Return [x, y] of the center of cell containing provided text 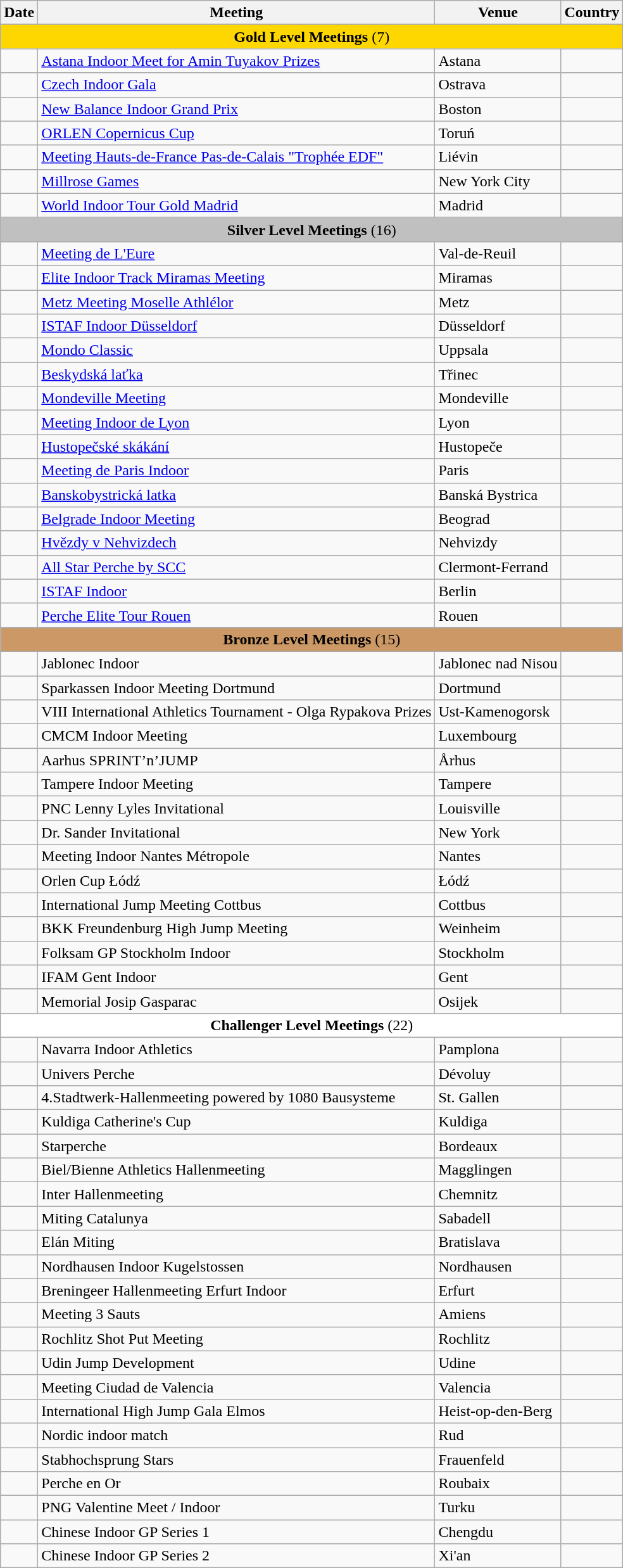
VIII International Athletics Tournament - Olga Rypakova Prizes [237, 712]
New York [498, 832]
Rud [498, 1435]
Chemnitz [498, 1194]
Chengdu [498, 1532]
Astana [498, 61]
Uppsala [498, 350]
Udin Jump Development [237, 1363]
Heist-op-den-Berg [498, 1411]
Meeting [237, 13]
Date [19, 13]
Belgrade Indoor Meeting [237, 519]
St. Gallen [498, 1098]
New York City [498, 181]
Jablonec Indoor [237, 663]
New Balance Indoor Grand Prix [237, 109]
PNC Lenny Lyles Invitational [237, 808]
Dortmund [498, 687]
Val-de-Reuil [498, 253]
ISTAF Indoor [237, 591]
Magglingen [498, 1170]
Mondo Classic [237, 350]
Rouen [498, 615]
Xi'an [498, 1556]
Hustopečské skákání [237, 447]
Cottbus [498, 905]
Nordhausen [498, 1266]
Ust-Kamenogorsk [498, 712]
Elán Miting [237, 1242]
Miramas [498, 277]
Lyon [498, 423]
4.Stadtwerk-Hallenmeeting powered by 1080 Bausysteme [237, 1098]
Mondeville [498, 398]
Pamplona [498, 1049]
Country [592, 13]
Beskydská laťka [237, 374]
Erfurt [498, 1291]
Silver Level Meetings (16) [311, 229]
Sabadell [498, 1218]
Chinese Indoor GP Series 1 [237, 1532]
Luxembourg [498, 736]
Třinec [498, 374]
Meeting Hauts-de-France Pas-de-Calais "Trophée EDF" [237, 157]
Rochlitz Shot Put Meeting [237, 1339]
Nordic indoor match [237, 1435]
Meeting de Paris Indoor [237, 471]
Łódź [498, 881]
Århus [498, 760]
Turku [498, 1508]
Banská Bystrica [498, 495]
Tampere Indoor Meeting [237, 784]
Nehvizdy [498, 543]
Metz Meeting Moselle Athlélor [237, 302]
Breningeer Hallenmeeting Erfurt Indoor [237, 1291]
Biel/Bienne Athletics Hallenmeeting [237, 1170]
Nordhausen Indoor Kugelstossen [237, 1266]
Challenger Level Meetings (22) [311, 1025]
Valencia [498, 1387]
Bronze Level Meetings (15) [311, 639]
Bordeaux [498, 1146]
Meeting Indoor de Lyon [237, 423]
Czech Indoor Gala [237, 85]
Starperche [237, 1146]
Düsseldorf [498, 326]
Louisville [498, 808]
Sparkassen Indoor Meeting Dortmund [237, 687]
All Star Perche by SCC [237, 567]
Meeting Indoor Nantes Métropole [237, 857]
Kuldiga [498, 1122]
Paris [498, 471]
Gent [498, 977]
Perche Elite Tour Rouen [237, 615]
Meeting Ciudad de Valencia [237, 1387]
Kuldiga Catherine's Cup [237, 1122]
Amiens [498, 1315]
Millrose Games [237, 181]
Memorial Josip Gasparac [237, 1001]
World Indoor Tour Gold Madrid [237, 205]
Weinheim [498, 929]
Liévin [498, 157]
Stockholm [498, 953]
IFAM Gent Indoor [237, 977]
Univers Perche [237, 1074]
Astana Indoor Meet for Amin Tuyakov Prizes [237, 61]
International High Jump Gala Elmos [237, 1411]
ORLEN Copernicus Cup [237, 133]
Chinese Indoor GP Series 2 [237, 1556]
Gold Level Meetings (7) [311, 37]
Navarra Indoor Athletics [237, 1049]
Banskobystrická latka [237, 495]
International Jump Meeting Cottbus [237, 905]
Ostrava [498, 85]
PNG Valentine Meet / Indoor [237, 1508]
Frauenfeld [498, 1459]
Osijek [498, 1001]
Meeting de L'Eure [237, 253]
ISTAF Indoor Düsseldorf [237, 326]
Meeting 3 Sauts [237, 1315]
Aarhus SPRINT’n’JUMP [237, 760]
Dévoluy [498, 1074]
Folksam GP Stockholm Indoor [237, 953]
Boston [498, 109]
Dr. Sander Invitational [237, 832]
CMCM Indoor Meeting [237, 736]
BKK Freundenburg High Jump Meeting [237, 929]
Venue [498, 13]
Udine [498, 1363]
Madrid [498, 205]
Tampere [498, 784]
Toruń [498, 133]
Jablonec nad Nisou [498, 663]
Inter Hallenmeeting [237, 1194]
Orlen Cup Łódź [237, 881]
Hvězdy v Nehvizdech [237, 543]
Elite Indoor Track Miramas Meeting [237, 277]
Nantes [498, 857]
Miting Catalunya [237, 1218]
Roubaix [498, 1484]
Perche en Or [237, 1484]
Beograd [498, 519]
Berlin [498, 591]
Mondeville Meeting [237, 398]
Rochlitz [498, 1339]
Stabhochsprung Stars [237, 1459]
Bratislava [498, 1242]
Clermont-Ferrand [498, 567]
Metz [498, 302]
Hustopeče [498, 447]
